Identify which cell holds the provided text, then report its (x, y) central coordinate. 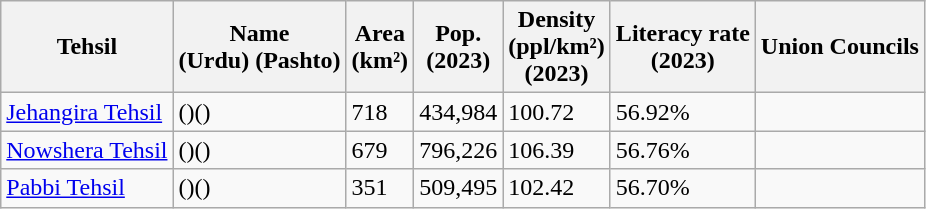
Literacy rate(2023) (682, 47)
Pabbi Tehsil (87, 188)
106.39 (557, 150)
Pop.(2023) (458, 47)
434,984 (458, 112)
718 (380, 112)
Union Councils (840, 47)
351 (380, 188)
Jehangira Tehsil (87, 112)
56.92% (682, 112)
796,226 (458, 150)
509,495 (458, 188)
Nowshera Tehsil (87, 150)
100.72 (557, 112)
Density(ppl/km²)(2023) (557, 47)
Name(Urdu) (Pashto) (260, 47)
Area(km²) (380, 47)
679 (380, 150)
56.70% (682, 188)
56.76% (682, 150)
102.42 (557, 188)
Tehsil (87, 47)
